Output the (X, Y) coordinate of the center of the cell containing the given text.  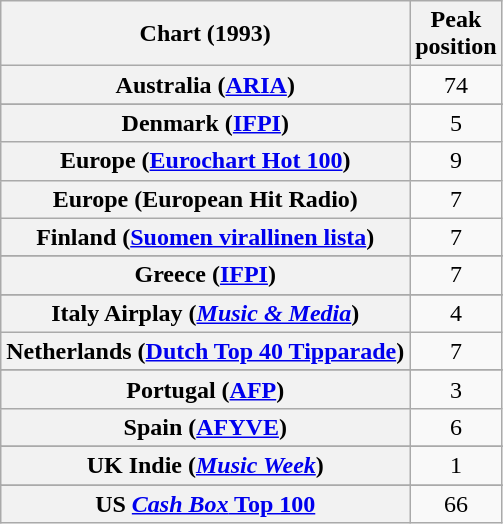
Portugal (AFP) (206, 389)
Europe (Eurochart Hot 100) (206, 161)
Finland (Suomen virallinen lista) (206, 237)
Spain (AFYVE) (206, 427)
UK Indie (Music Week) (206, 465)
Chart (1993) (206, 34)
4 (456, 313)
Peakposition (456, 34)
66 (456, 503)
3 (456, 389)
Europe (European Hit Radio) (206, 199)
6 (456, 427)
Netherlands (Dutch Top 40 Tipparade) (206, 351)
5 (456, 123)
1 (456, 465)
Greece (IFPI) (206, 275)
9 (456, 161)
Italy Airplay (Music & Media) (206, 313)
Denmark (IFPI) (206, 123)
Australia (ARIA) (206, 85)
74 (456, 85)
US Cash Box Top 100 (206, 503)
